Pinpoint the cell where the given text exists, returning its (X, Y) midpoint coordinate. 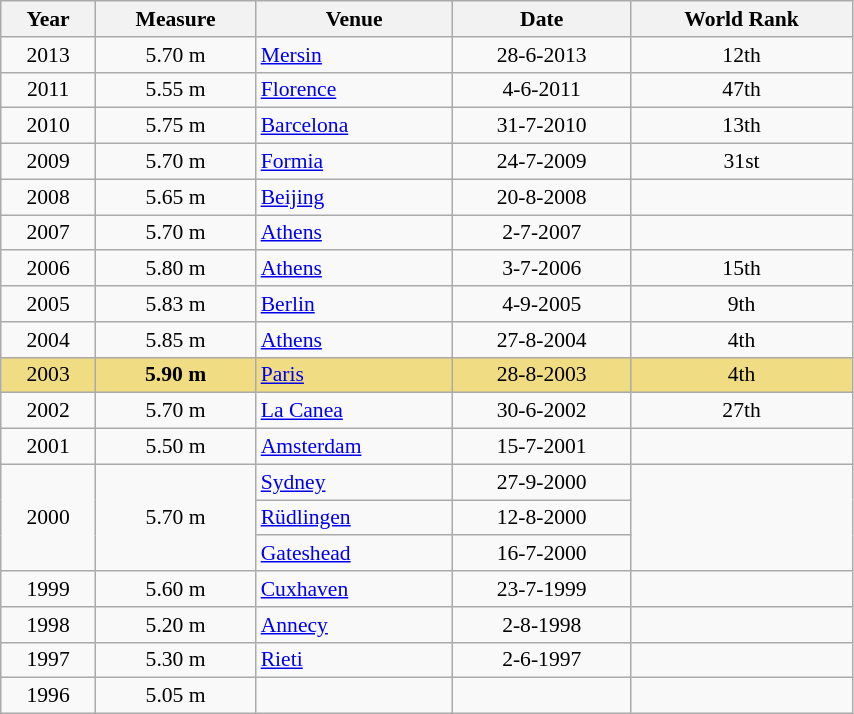
16-7-2000 (542, 554)
5.83 m (176, 304)
Berlin (354, 304)
2009 (48, 162)
2013 (48, 55)
World Rank (742, 19)
5.65 m (176, 197)
15-7-2001 (542, 447)
12th (742, 55)
24-7-2009 (542, 162)
Year (48, 19)
2-8-1998 (542, 625)
Rüdlingen (354, 518)
1997 (48, 660)
15th (742, 269)
2005 (48, 304)
2003 (48, 375)
20-8-2008 (542, 197)
28-6-2013 (542, 55)
27th (742, 411)
Venue (354, 19)
4-6-2011 (542, 90)
Florence (354, 90)
1998 (48, 625)
5.90 m (176, 375)
3-7-2006 (542, 269)
2004 (48, 340)
2010 (48, 126)
La Canea (354, 411)
Annecy (354, 625)
47th (742, 90)
5.55 m (176, 90)
2000 (48, 518)
5.50 m (176, 447)
5.85 m (176, 340)
2-6-1997 (542, 660)
30-6-2002 (542, 411)
27-9-2000 (542, 482)
Cuxhaven (354, 589)
5.60 m (176, 589)
Gateshead (354, 554)
5.05 m (176, 696)
2007 (48, 233)
12-8-2000 (542, 518)
Amsterdam (354, 447)
2008 (48, 197)
Paris (354, 375)
Beijing (354, 197)
2002 (48, 411)
Date (542, 19)
5.75 m (176, 126)
1996 (48, 696)
2001 (48, 447)
Sydney (354, 482)
5.20 m (176, 625)
31-7-2010 (542, 126)
13th (742, 126)
31st (742, 162)
4-9-2005 (542, 304)
2011 (48, 90)
Mersin (354, 55)
Rieti (354, 660)
28-8-2003 (542, 375)
Barcelona (354, 126)
2-7-2007 (542, 233)
9th (742, 304)
1999 (48, 589)
2006 (48, 269)
Measure (176, 19)
27-8-2004 (542, 340)
5.80 m (176, 269)
5.30 m (176, 660)
23-7-1999 (542, 589)
Formia (354, 162)
